Capture the cell that displays the provided text and extract its (X, Y) central coordinate. 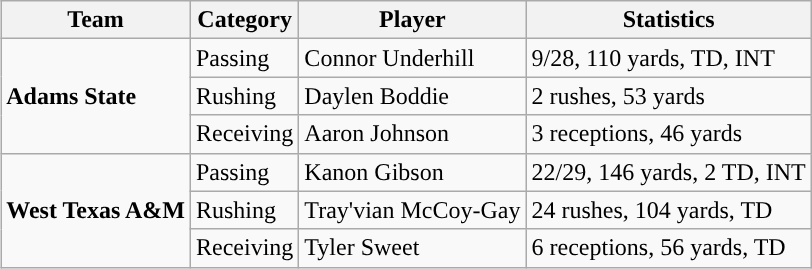
9/28, 110 yards, TD, INT (668, 58)
Tray'vian McCoy-Gay (412, 210)
Team (96, 20)
22/29, 146 yards, 2 TD, INT (668, 172)
24 rushes, 104 yards, TD (668, 210)
West Texas A&M (96, 210)
Aaron Johnson (412, 134)
Daylen Boddie (412, 96)
Statistics (668, 20)
Tyler Sweet (412, 248)
Connor Underhill (412, 58)
Kanon Gibson (412, 172)
Adams State (96, 96)
Category (244, 20)
6 receptions, 56 yards, TD (668, 248)
Player (412, 20)
2 rushes, 53 yards (668, 96)
3 receptions, 46 yards (668, 134)
